Provide the [x, y] coordinate of the cell's center where the given text is located.  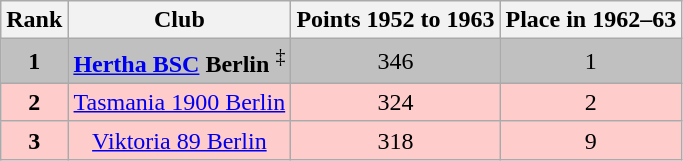
Club [180, 20]
9 [591, 140]
Points 1952 to 1963 [396, 20]
324 [396, 102]
Viktoria 89 Berlin [180, 140]
Hertha BSC Berlin ‡ [180, 62]
3 [34, 140]
Rank [34, 20]
Place in 1962–63 [591, 20]
346 [396, 62]
Tasmania 1900 Berlin [180, 102]
318 [396, 140]
